Determine the (x, y) coordinate at the center of the cell enclosing the given text.  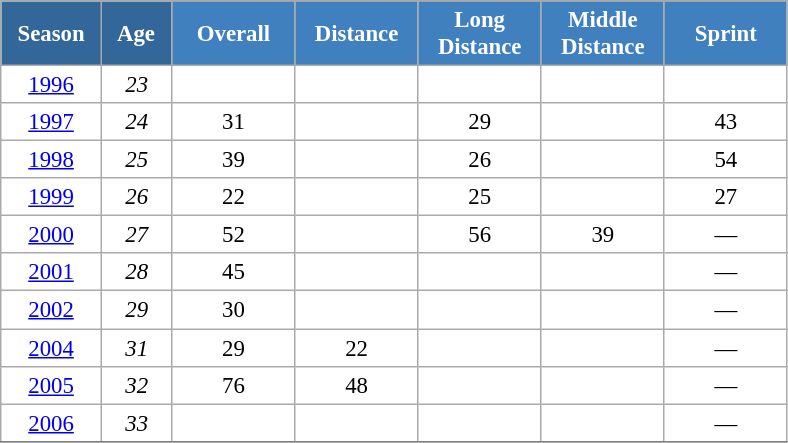
2001 (52, 273)
54 (726, 160)
Distance (356, 34)
Long Distance (480, 34)
Middle Distance (602, 34)
2005 (52, 385)
24 (136, 122)
32 (136, 385)
43 (726, 122)
33 (136, 423)
Season (52, 34)
2006 (52, 423)
30 (234, 310)
2002 (52, 310)
1999 (52, 197)
Overall (234, 34)
23 (136, 85)
Sprint (726, 34)
1997 (52, 122)
2004 (52, 348)
1996 (52, 85)
28 (136, 273)
1998 (52, 160)
Age (136, 34)
52 (234, 235)
2000 (52, 235)
45 (234, 273)
76 (234, 385)
48 (356, 385)
56 (480, 235)
